For the text-containing cell, return its midpoint in [X, Y] coordinate format. 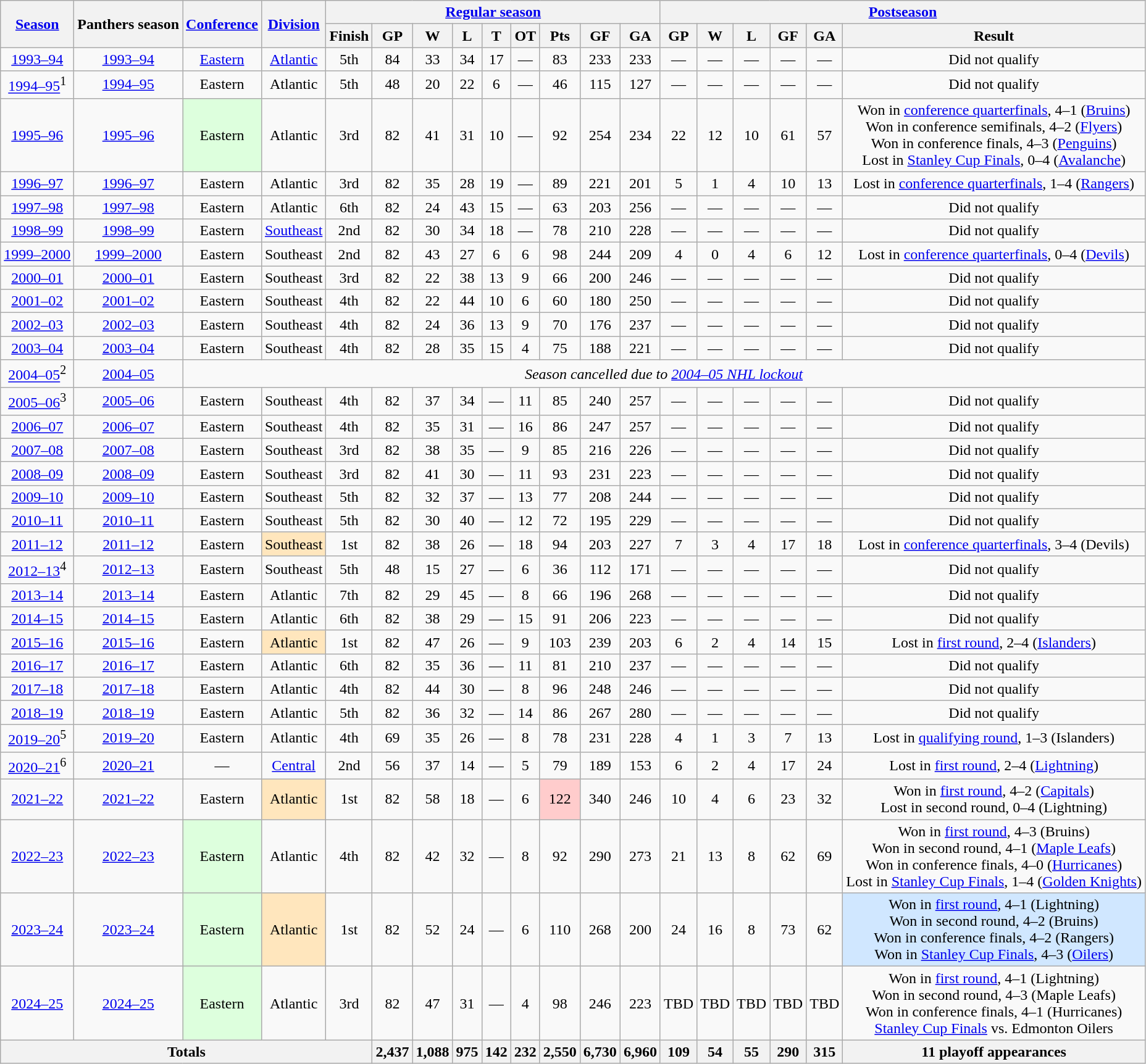
7th [349, 595]
81 [559, 665]
2012–13 [128, 570]
153 [640, 765]
23 [788, 800]
84 [393, 59]
94 [559, 544]
209 [640, 254]
273 [640, 857]
109 [678, 1052]
176 [600, 325]
122 [559, 800]
2005–063 [37, 401]
55 [752, 1052]
188 [600, 348]
Central [293, 765]
Lost in conference quarterfinals, 3–4 (Devils) [994, 544]
20 [432, 85]
2005–06 [128, 401]
Lost in first round, 2–4 (Lightning) [994, 765]
11 playoff appearances [994, 1052]
Season cancelled due to 2004–05 NHL lockout [664, 374]
Season [37, 24]
73 [788, 929]
Lost in qualifying round, 1–3 (Islanders) [994, 738]
201 [640, 184]
254 [600, 135]
56 [393, 765]
189 [600, 765]
280 [640, 712]
6,960 [640, 1052]
91 [559, 618]
60 [559, 301]
112 [600, 570]
115 [600, 85]
250 [640, 301]
57 [825, 135]
2020–216 [37, 765]
Result [994, 36]
Totals [186, 1052]
46 [559, 85]
42 [432, 857]
Lost in conference quarterfinals, 0–4 (Devils) [994, 254]
54 [715, 1052]
79 [559, 765]
226 [640, 450]
89 [559, 184]
975 [467, 1052]
208 [600, 497]
248 [600, 689]
232 [525, 1052]
Won in first round, 4–1 (Lightning)Won in second round, 4–2 (Bruins)Won in conference finals, 4–2 (Rangers)Won in Stanley Cup Finals, 4–3 (Oilers) [994, 929]
Postseason [903, 12]
142 [496, 1052]
58 [432, 800]
6,730 [600, 1052]
33 [432, 59]
52 [432, 929]
Regular season [493, 12]
196 [600, 595]
70 [559, 325]
2004–052 [37, 374]
195 [600, 520]
1994–951 [37, 85]
1994–95 [128, 85]
Finish [349, 36]
2019–20 [128, 738]
216 [600, 450]
75 [559, 348]
206 [600, 618]
180 [600, 301]
340 [600, 800]
Conference [222, 24]
256 [640, 207]
234 [640, 135]
61 [788, 135]
239 [600, 642]
2,550 [559, 1052]
315 [825, 1052]
267 [600, 712]
229 [640, 520]
2019–205 [37, 738]
240 [600, 401]
96 [559, 689]
2004–05 [128, 374]
Lost in first round, 2–4 (Islanders) [994, 642]
127 [640, 85]
93 [559, 473]
OT [525, 36]
63 [559, 207]
2020–21 [128, 765]
Division [293, 24]
40 [467, 520]
45 [467, 595]
103 [559, 642]
2012–134 [37, 570]
72 [559, 520]
247 [600, 426]
T [496, 36]
110 [559, 929]
0 [715, 254]
227 [640, 544]
2,437 [393, 1052]
19 [496, 184]
171 [640, 570]
77 [559, 497]
Lost in conference quarterfinals, 1–4 (Rangers) [994, 184]
Panthers season [128, 24]
1,088 [432, 1052]
83 [559, 59]
21 [678, 857]
Pts [559, 36]
Won in first round, 4–2 (Capitals)Lost in second round, 0–4 (Lightning) [994, 800]
